Return [X, Y] of the center of cell containing provided text 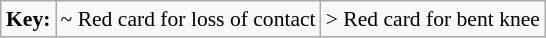
Key: [28, 19]
> Red card for bent knee [433, 19]
~ Red card for loss of contact [188, 19]
